Return the (x, y) coordinate for the center point of the cell that contains the specified text.  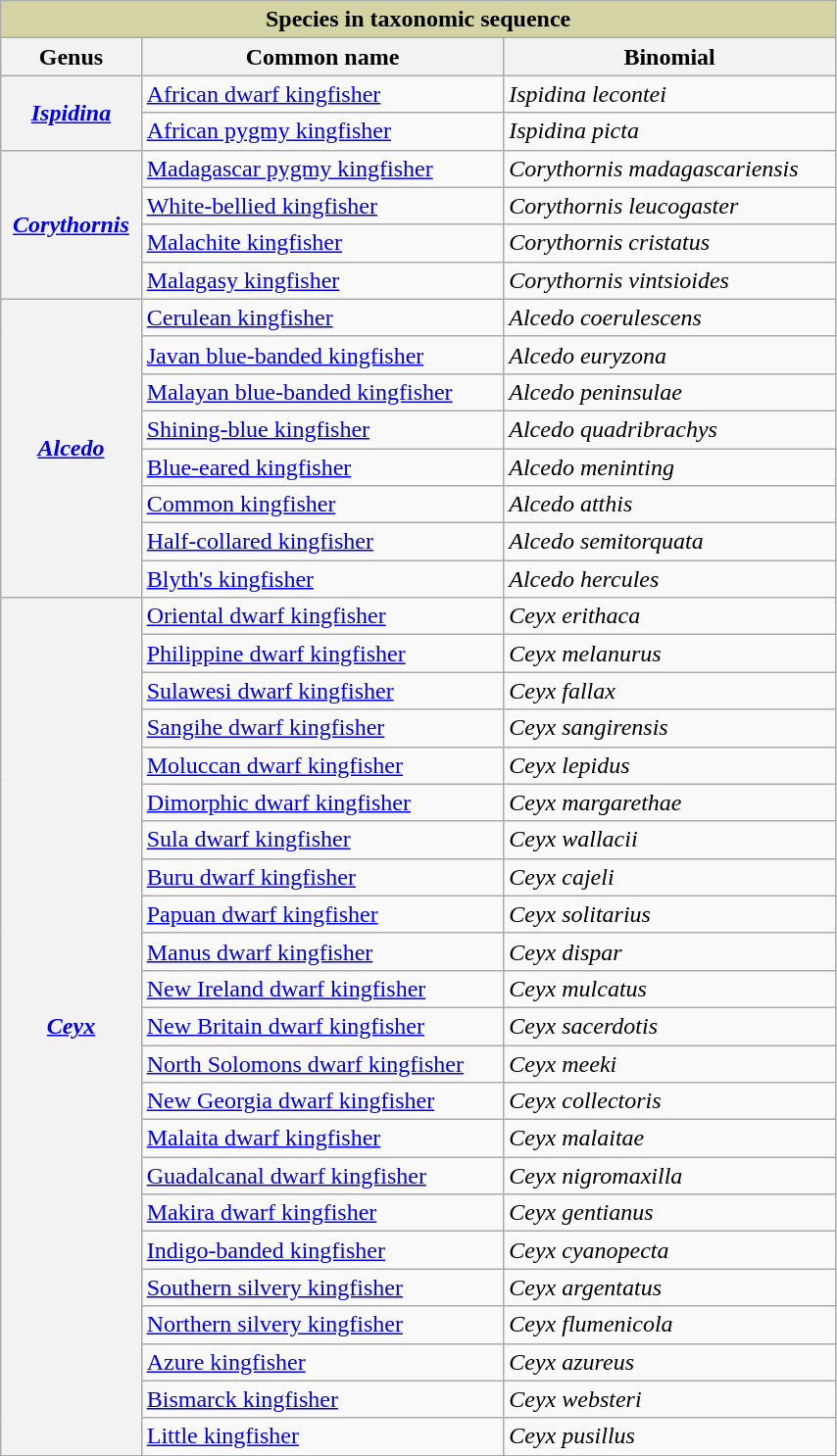
Ceyx meeki (670, 1063)
African pygmy kingfisher (322, 131)
Alcedo hercules (670, 579)
Ceyx lepidus (670, 765)
Corythornis vintsioides (670, 280)
Bismarck kingfisher (322, 1399)
Little kingfisher (322, 1436)
Blyth's kingfisher (322, 579)
Javan blue-banded kingfisher (322, 355)
Ceyx pusillus (670, 1436)
Ceyx wallacii (670, 840)
Malagasy kingfisher (322, 280)
Genus (71, 57)
Sangihe dwarf kingfisher (322, 728)
Species in taxonomic sequence (418, 20)
Ceyx argentatus (670, 1287)
Sulawesi dwarf kingfisher (322, 691)
Papuan dwarf kingfisher (322, 914)
Ceyx flumenicola (670, 1325)
African dwarf kingfisher (322, 94)
Alcedo coerulescens (670, 317)
Corythornis (71, 224)
Dimorphic dwarf kingfisher (322, 802)
Sula dwarf kingfisher (322, 840)
Azure kingfisher (322, 1362)
Ceyx cajeli (670, 877)
Ceyx mulcatus (670, 989)
Ispidina (71, 113)
Common name (322, 57)
Ceyx cyanopecta (670, 1250)
Ceyx fallax (670, 691)
Alcedo peninsulae (670, 392)
Ceyx sacerdotis (670, 1026)
Buru dwarf kingfisher (322, 877)
Manus dwarf kingfisher (322, 951)
New Georgia dwarf kingfisher (322, 1101)
New Ireland dwarf kingfisher (322, 989)
Shining-blue kingfisher (322, 429)
Philippine dwarf kingfisher (322, 654)
Ceyx collectoris (670, 1101)
Ceyx (71, 1027)
Binomial (670, 57)
Cerulean kingfisher (322, 317)
Southern silvery kingfisher (322, 1287)
Ispidina picta (670, 131)
Corythornis leucogaster (670, 206)
Ceyx nigromaxilla (670, 1176)
Madagascar pygmy kingfisher (322, 169)
Blue-eared kingfisher (322, 467)
Oriental dwarf kingfisher (322, 616)
Alcedo meninting (670, 467)
Corythornis madagascariensis (670, 169)
Alcedo (71, 448)
North Solomons dwarf kingfisher (322, 1063)
Indigo-banded kingfisher (322, 1250)
Alcedo quadribrachys (670, 429)
Ceyx gentianus (670, 1213)
Ceyx erithaca (670, 616)
Guadalcanal dwarf kingfisher (322, 1176)
Makira dwarf kingfisher (322, 1213)
Ceyx margarethae (670, 802)
Ceyx sangirensis (670, 728)
Ceyx malaitae (670, 1139)
Alcedo semitorquata (670, 542)
Malayan blue-banded kingfisher (322, 392)
Ceyx solitarius (670, 914)
Malachite kingfisher (322, 243)
Ispidina lecontei (670, 94)
Ceyx azureus (670, 1362)
Ceyx websteri (670, 1399)
Alcedo atthis (670, 505)
Common kingfisher (322, 505)
Northern silvery kingfisher (322, 1325)
Corythornis cristatus (670, 243)
White-bellied kingfisher (322, 206)
Half-collared kingfisher (322, 542)
New Britain dwarf kingfisher (322, 1026)
Alcedo euryzona (670, 355)
Malaita dwarf kingfisher (322, 1139)
Ceyx melanurus (670, 654)
Moluccan dwarf kingfisher (322, 765)
Ceyx dispar (670, 951)
